Determine the [X, Y] coordinate at the center of the cell enclosing the given text.  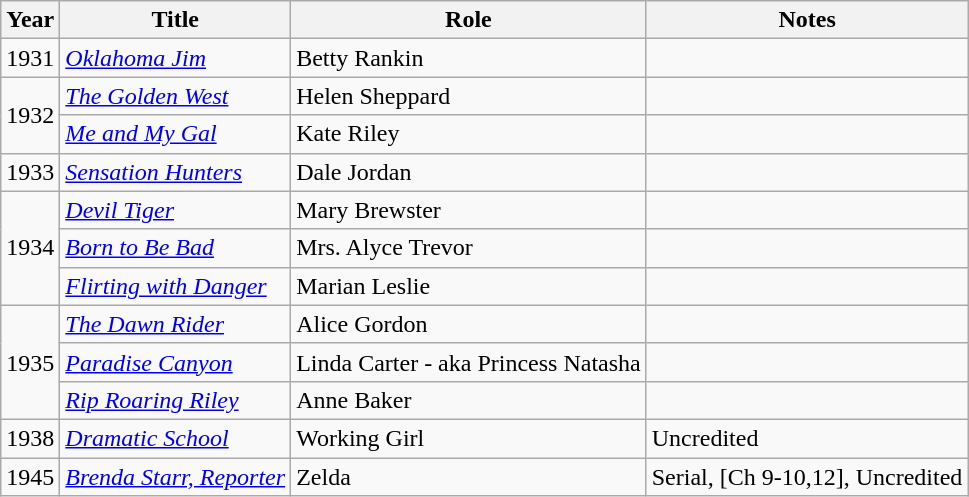
1934 [30, 248]
Oklahoma Jim [176, 58]
Dale Jordan [469, 172]
1933 [30, 172]
Uncredited [807, 438]
Linda Carter - aka Princess Natasha [469, 362]
1935 [30, 362]
Kate Riley [469, 134]
Sensation Hunters [176, 172]
Notes [807, 20]
Anne Baker [469, 400]
Helen Sheppard [469, 96]
Betty Rankin [469, 58]
1932 [30, 115]
1938 [30, 438]
Paradise Canyon [176, 362]
Role [469, 20]
Alice Gordon [469, 324]
Me and My Gal [176, 134]
Dramatic School [176, 438]
Marian Leslie [469, 286]
Rip Roaring Riley [176, 400]
Flirting with Danger [176, 286]
Zelda [469, 477]
Brenda Starr, Reporter [176, 477]
Mrs. Alyce Trevor [469, 248]
Born to Be Bad [176, 248]
1945 [30, 477]
Year [30, 20]
Working Girl [469, 438]
Devil Tiger [176, 210]
Serial, [Ch 9-10,12], Uncredited [807, 477]
Mary Brewster [469, 210]
The Dawn Rider [176, 324]
Title [176, 20]
1931 [30, 58]
The Golden West [176, 96]
